Detect which cell encompasses the target text, then output its [x, y] center coordinate. 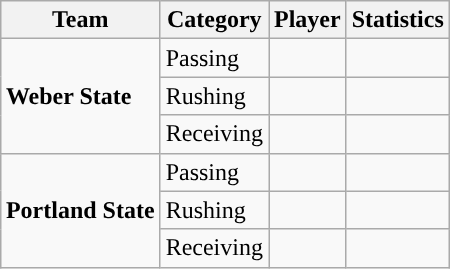
Portland State [80, 210]
Player [307, 20]
Statistics [398, 20]
Team [80, 20]
Weber State [80, 96]
Category [214, 20]
